Locate the cell with the specified text and output its [x, y] center coordinate. 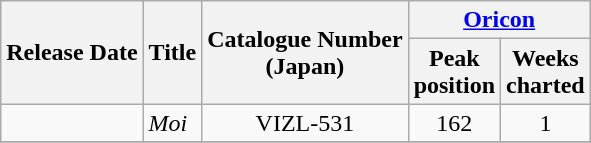
Peakposition [454, 72]
Weeks charted [546, 72]
Moi [172, 123]
162 [454, 123]
Catalogue Number (Japan) [305, 52]
1 [546, 123]
Title [172, 52]
Release Date [72, 52]
VIZL-531 [305, 123]
Oricon [499, 20]
